Return the (x, y) coordinate for the center point of the cell that contains the specified text.  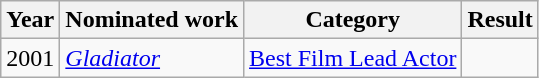
2001 (30, 58)
Result (500, 20)
Gladiator (152, 58)
Category (353, 20)
Nominated work (152, 20)
Best Film Lead Actor (353, 58)
Year (30, 20)
